Pinpoint the cell where the given text exists, returning its [X, Y] midpoint coordinate. 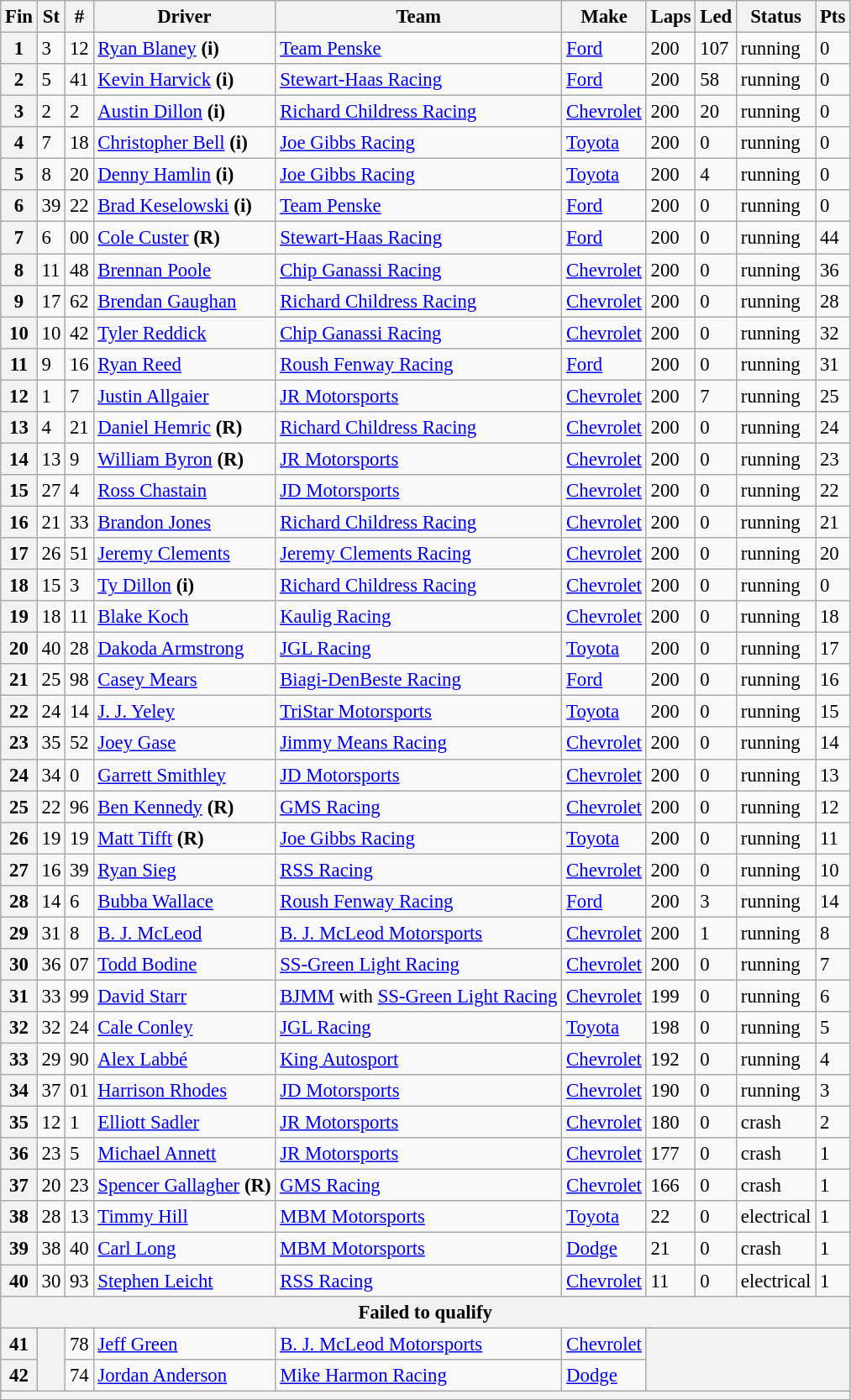
Brennan Poole [185, 270]
74 [79, 1375]
107 [716, 49]
07 [79, 965]
51 [79, 554]
44 [833, 238]
Elliott Sadler [185, 1123]
190 [670, 1091]
Status [776, 17]
Brad Keselowski (i) [185, 206]
Bubba Wallace [185, 902]
TriStar Motorsports [418, 712]
Cole Custer (R) [185, 238]
Michael Annett [185, 1154]
Make [604, 17]
Ryan Blaney (i) [185, 49]
Dakoda Armstrong [185, 649]
SS-Green Light Racing [418, 965]
Mike Harmon Racing [418, 1375]
166 [670, 1186]
Casey Mears [185, 680]
Blake Koch [185, 617]
Kevin Harvick (i) [185, 80]
J. J. Yeley [185, 712]
B. J. McLeod [185, 933]
Jeremy Clements [185, 554]
Ryan Reed [185, 364]
90 [79, 1060]
Fin [19, 17]
Justin Allgaier [185, 396]
Laps [670, 17]
Kaulig Racing [418, 617]
St [50, 17]
# [79, 17]
Carl Long [185, 1249]
Todd Bodine [185, 965]
Tyler Reddick [185, 333]
Spencer Gallagher (R) [185, 1186]
Driver [185, 17]
99 [79, 996]
Denny Hamlin (i) [185, 175]
Cale Conley [185, 1028]
Team [418, 17]
Matt Tifft (R) [185, 838]
King Autosport [418, 1060]
Jordan Anderson [185, 1375]
58 [716, 80]
Ben Kennedy (R) [185, 807]
Brandon Jones [185, 522]
93 [79, 1281]
Joey Gase [185, 744]
Failed to qualify [425, 1312]
Daniel Hemric (R) [185, 428]
48 [79, 270]
Brendan Gaughan [185, 301]
180 [670, 1123]
David Starr [185, 996]
52 [79, 744]
Ryan Sieg [185, 870]
Timmy Hill [185, 1218]
Stephen Leicht [185, 1281]
Led [716, 17]
Austin Dillon (i) [185, 112]
Jimmy Means Racing [418, 744]
Jeremy Clements Racing [418, 554]
Harrison Rhodes [185, 1091]
96 [79, 807]
Garrett Smithley [185, 775]
Jeff Green [185, 1344]
Biagi-DenBeste Racing [418, 680]
98 [79, 680]
01 [79, 1091]
199 [670, 996]
Ty Dillon (i) [185, 586]
Pts [833, 17]
BJMM with SS-Green Light Racing [418, 996]
Christopher Bell (i) [185, 143]
62 [79, 301]
192 [670, 1060]
William Byron (R) [185, 459]
Alex Labbé [185, 1060]
177 [670, 1154]
198 [670, 1028]
Ross Chastain [185, 491]
00 [79, 238]
78 [79, 1344]
